Return the (x, y) coordinate for the center point of the cell that contains the specified text.  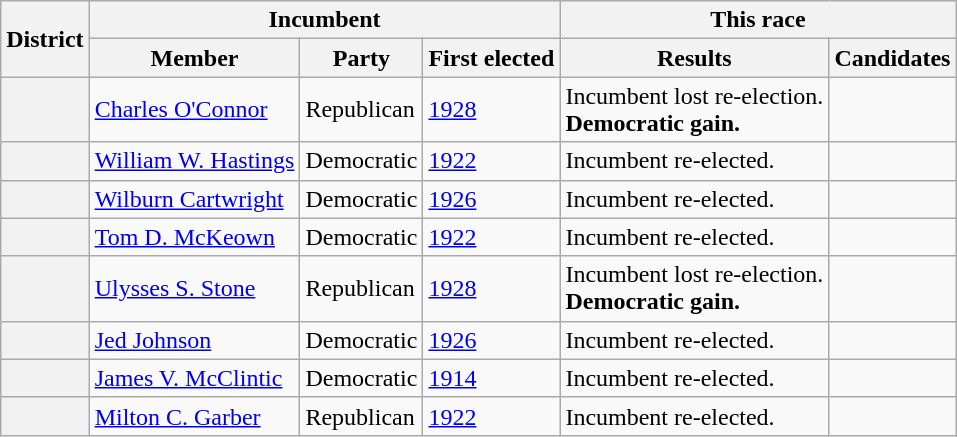
Incumbent (324, 20)
This race (758, 20)
Jed Johnson (194, 340)
Charles O'Connor (194, 110)
Tom D. McKeown (194, 237)
Results (694, 58)
Candidates (892, 58)
District (45, 39)
Member (194, 58)
Party (362, 58)
1914 (492, 378)
Milton C. Garber (194, 416)
First elected (492, 58)
Ulysses S. Stone (194, 288)
James V. McClintic (194, 378)
Wilburn Cartwright (194, 199)
William W. Hastings (194, 161)
